Return the [X, Y] coordinate for the center point of the cell that contains the specified text.  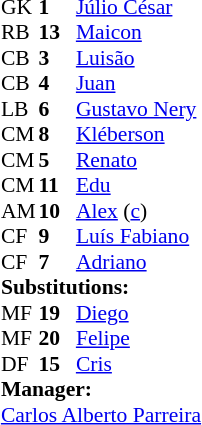
9 [57, 237]
15 [57, 364]
11 [57, 185]
4 [57, 83]
RB [20, 33]
Luís Fabiano [138, 237]
AM [20, 211]
Adriano [138, 262]
Kléberson [138, 135]
Gustavo Nery [138, 109]
8 [57, 135]
Edu [138, 185]
Alex (c) [138, 211]
Juan [138, 83]
Substitutions: [101, 287]
LB [20, 109]
5 [57, 160]
Felipe [138, 339]
Manager: [101, 389]
3 [57, 58]
6 [57, 109]
13 [57, 33]
Maicon [138, 33]
20 [57, 339]
Luisão [138, 58]
19 [57, 313]
10 [57, 211]
7 [57, 262]
Cris [138, 364]
Diego [138, 313]
DF [20, 364]
Renato [138, 160]
